Capture the cell that displays the provided text and extract its (x, y) central coordinate. 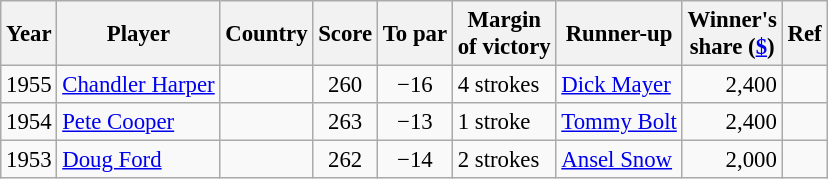
Marginof victory (504, 34)
−14 (414, 160)
1955 (29, 85)
2,000 (732, 160)
Player (138, 34)
Chandler Harper (138, 85)
Year (29, 34)
Dick Mayer (619, 85)
Winner'sshare ($) (732, 34)
262 (346, 160)
Country (266, 34)
Ansel Snow (619, 160)
4 strokes (504, 85)
2 strokes (504, 160)
263 (346, 122)
1 stroke (504, 122)
Ref (804, 34)
1953 (29, 160)
−13 (414, 122)
Score (346, 34)
260 (346, 85)
Doug Ford (138, 160)
1954 (29, 122)
−16 (414, 85)
Tommy Bolt (619, 122)
Pete Cooper (138, 122)
To par (414, 34)
Runner-up (619, 34)
